For the text-containing cell, return its midpoint in (x, y) coordinate format. 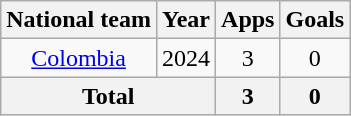
Apps (248, 20)
Goals (315, 20)
Colombia (79, 58)
National team (79, 20)
2024 (186, 58)
Year (186, 20)
Total (108, 96)
